Provide the (x, y) coordinate of the cell's center where the given text is located.  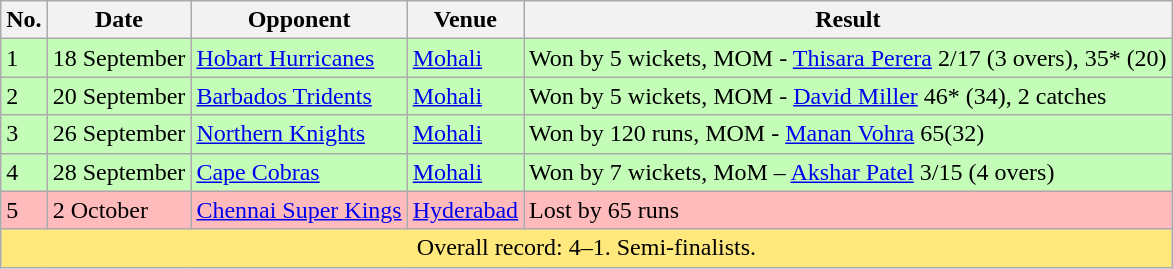
Won by 7 wickets, MoM – Akshar Patel 3/15 (4 overs) (848, 172)
Northern Knights (299, 134)
Date (119, 20)
20 September (119, 96)
No. (24, 20)
Won by 5 wickets, MOM - David Miller 46* (34), 2 catches (848, 96)
1 (24, 58)
Won by 120 runs, MOM - Manan Vohra 65(32) (848, 134)
Hyderabad (465, 210)
5 (24, 210)
Venue (465, 20)
26 September (119, 134)
Result (848, 20)
3 (24, 134)
Barbados Tridents (299, 96)
2 October (119, 210)
4 (24, 172)
Cape Cobras (299, 172)
Chennai Super Kings (299, 210)
Won by 5 wickets, MOM - Thisara Perera 2/17 (3 overs), 35* (20) (848, 58)
2 (24, 96)
28 September (119, 172)
Hobart Hurricanes (299, 58)
18 September (119, 58)
Lost by 65 runs (848, 210)
Overall record: 4–1. Semi-finalists. (586, 248)
Opponent (299, 20)
